Return (x, y) of the center of cell containing provided text 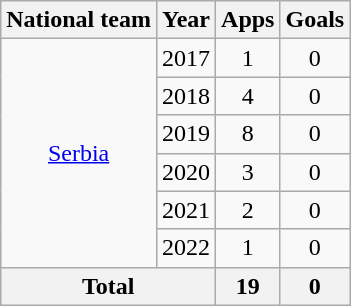
19 (248, 286)
3 (248, 172)
2022 (186, 248)
2020 (186, 172)
4 (248, 96)
2 (248, 210)
Total (108, 286)
2019 (186, 134)
Serbia (79, 153)
Apps (248, 20)
2021 (186, 210)
8 (248, 134)
2018 (186, 96)
Goals (315, 20)
2017 (186, 58)
National team (79, 20)
Year (186, 20)
